For the text-containing cell, return its midpoint in [X, Y] coordinate format. 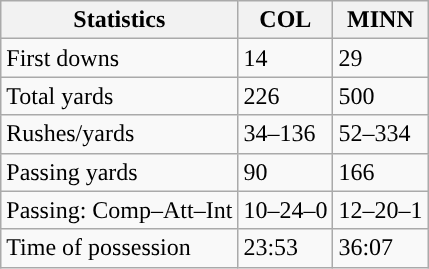
10–24–0 [286, 210]
MINN [380, 20]
Total yards [120, 96]
12–20–1 [380, 210]
226 [286, 96]
Passing: Comp–Att–Int [120, 210]
29 [380, 58]
23:53 [286, 248]
Statistics [120, 20]
36:07 [380, 248]
14 [286, 58]
Time of possession [120, 248]
COL [286, 20]
Passing yards [120, 172]
166 [380, 172]
First downs [120, 58]
52–334 [380, 134]
Rushes/yards [120, 134]
34–136 [286, 134]
90 [286, 172]
500 [380, 96]
